Locate the cell with the specified text and output its (X, Y) center coordinate. 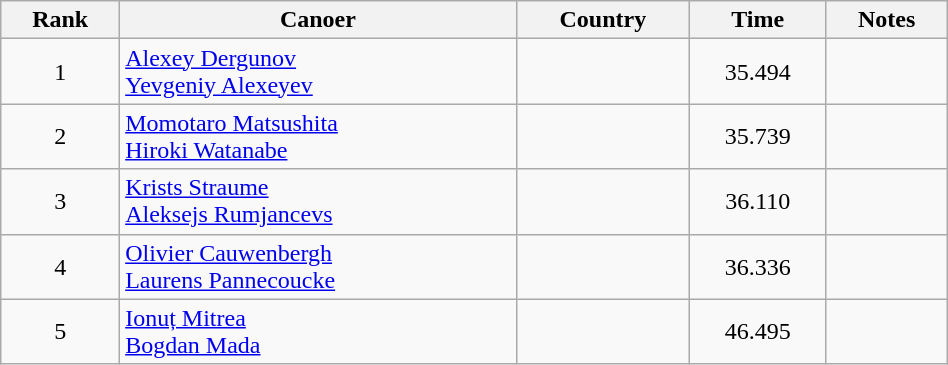
5 (60, 332)
36.110 (758, 202)
Krists StraumeAleksejs Rumjancevs (318, 202)
Olivier CauwenberghLaurens Pannecoucke (318, 266)
Rank (60, 20)
46.495 (758, 332)
Notes (886, 20)
35.739 (758, 136)
Canoer (318, 20)
35.494 (758, 72)
4 (60, 266)
36.336 (758, 266)
Momotaro MatsushitaHiroki Watanabe (318, 136)
Time (758, 20)
Alexey DergunovYevgeniy Alexeyev (318, 72)
Ionuț MitreaBogdan Mada (318, 332)
3 (60, 202)
2 (60, 136)
1 (60, 72)
Country (602, 20)
